Determine the (x, y) coordinate at the center of the cell enclosing the given text.  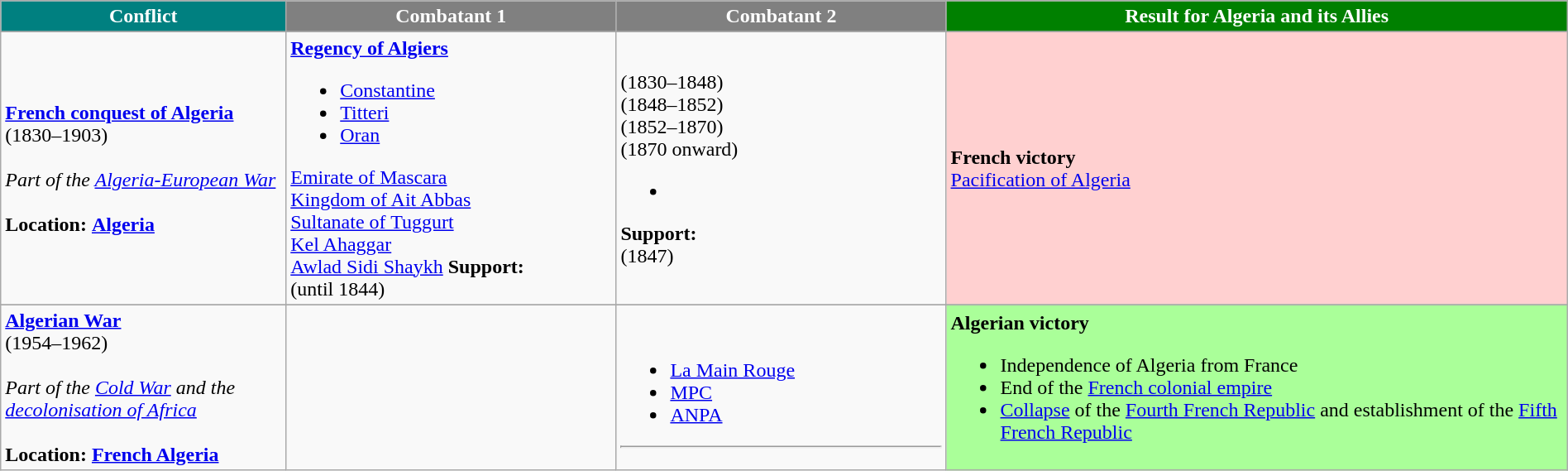
Combatant 1 (452, 17)
Conflict (144, 17)
Combatant 2 (781, 17)
(1830–1848) (1848–1852) (1852–1870) (1870 onward)Support: (1847) (781, 169)
French victoryPacification of Algeria (1257, 169)
Algerian War(1954–1962)Part of the Cold War and the decolonisation of AfricaLocation: French Algeria (144, 387)
French conquest of Algeria(1830–1903)Part of the Algeria-European WarLocation: Algeria (144, 169)
Result for Algeria and its Allies (1257, 17)
La Main RougeMPCANPA (781, 387)
